Extract the (X, Y) coordinate from the center of the cell holding the provided text.  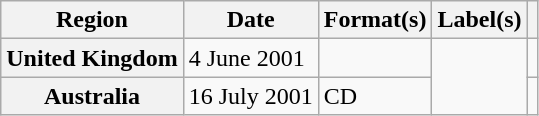
Region (92, 20)
United Kingdom (92, 58)
Australia (92, 96)
16 July 2001 (250, 96)
Date (250, 20)
CD (375, 96)
Format(s) (375, 20)
Label(s) (480, 20)
4 June 2001 (250, 58)
